Scan for the cell matching the given text and deliver its (x, y) coordinate at center. 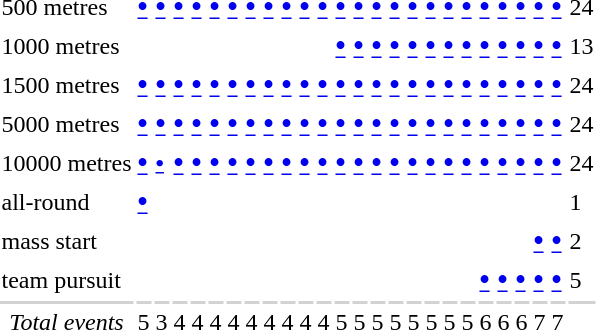
1 (582, 202)
13 (582, 46)
2 (582, 241)
1000 metres (66, 46)
mass start (66, 241)
team pursuit (66, 280)
5000 metres (66, 124)
10000 metres (66, 163)
5 (582, 280)
1500 metres (66, 85)
all-round (66, 202)
